Scan for the cell matching the given text and deliver its [x, y] coordinate at center. 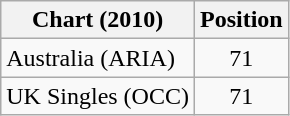
UK Singles (OCC) [98, 96]
Australia (ARIA) [98, 58]
Position [241, 20]
Chart (2010) [98, 20]
